Scan for the cell matching the given text and deliver its (X, Y) coordinate at center. 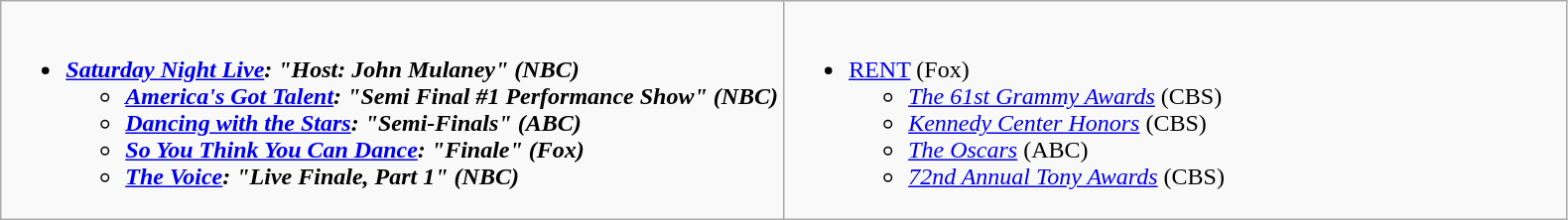
RENT (Fox)The 61st Grammy Awards (CBS)Kennedy Center Honors (CBS)The Oscars (ABC)72nd Annual Tony Awards (CBS) (1175, 111)
